Locate the cell with the specified text and output its [X, Y] center coordinate. 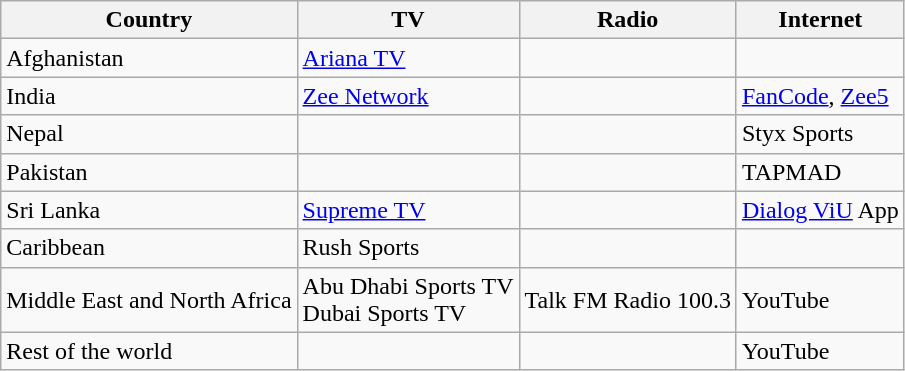
Styx Sports [820, 134]
Internet [820, 20]
Afghanistan [149, 58]
Ariana TV [408, 58]
Dialog ViU App [820, 210]
Radio [628, 20]
TV [408, 20]
Rush Sports [408, 248]
Middle East and North Africa [149, 300]
Rest of the world [149, 351]
Sri Lanka [149, 210]
Zee Network [408, 96]
Caribbean [149, 248]
Nepal [149, 134]
Talk FM Radio 100.3 [628, 300]
Abu Dhabi Sports TV Dubai Sports TV [408, 300]
Supreme TV [408, 210]
India [149, 96]
Country [149, 20]
FanCode, Zee5 [820, 96]
Pakistan [149, 172]
TAPMAD [820, 172]
